Provide the [X, Y] coordinate of the cell's center where the given text is located.  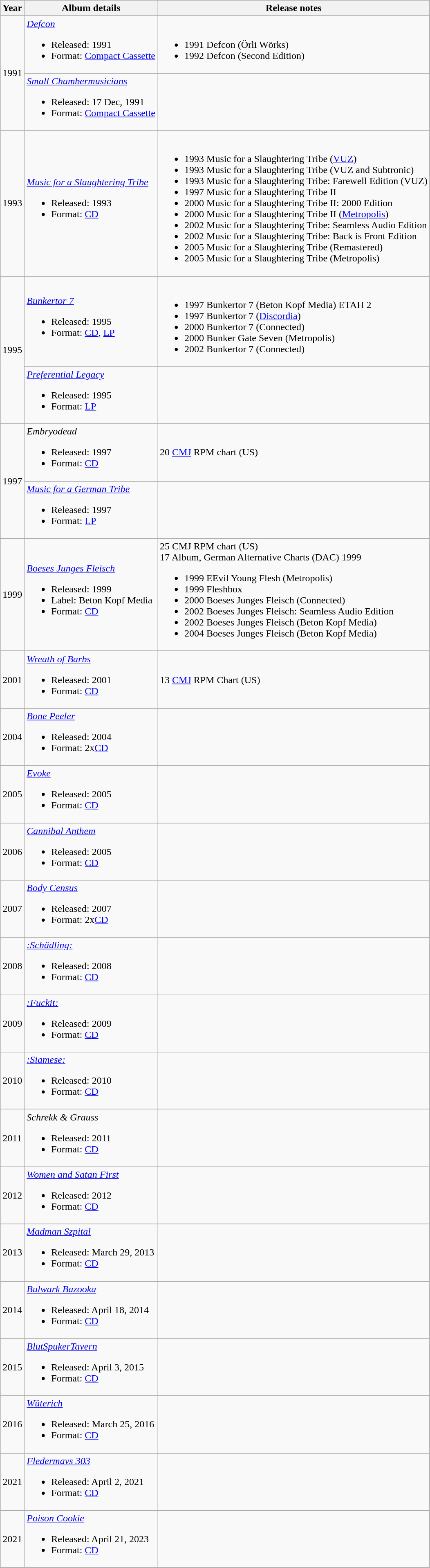
:Siamese:Released: 2010Format: CD [91, 1081]
1993 [12, 203]
2011 [12, 1138]
EvokeReleased: 2005Format: CD [91, 794]
2016 [12, 1424]
BlutSpukerTavernReleased: April 3, 2015 Format: CD [91, 1367]
1991 [12, 73]
Poison CookieReleased: April 21, 2023Format: CD [91, 1539]
2015 [12, 1367]
1997 [12, 481]
Boeses Junges FleischReleased: 1999Label: Beton Kopf MediaFormat: CD [91, 595]
1999 [12, 595]
Wreath of BarbsReleased: 2001Format: CD [91, 679]
2008 [12, 966]
Small ChambermusiciansReleased: 17 Dec, 1991Format: Compact Cassette [91, 102]
2006 [12, 852]
2010 [12, 1081]
Album details [91, 8]
Music for a Slaughtering TribeReleased: 1993Format: CD [91, 203]
2013 [12, 1253]
Fledermavs 303Released: April 2, 2021 Format: CD [91, 1482]
Women and Satan FirstReleased: 2012Format: CD [91, 1195]
Release notes [294, 8]
Music for a German TribeReleased: 1997Format: LP [91, 510]
2001 [12, 679]
EmbryodeadReleased: 1997Format: CD [91, 452]
2012 [12, 1195]
Body CensusReleased: 2007Format: 2xCD [91, 909]
DefconReleased: 1991Format: Compact Cassette [91, 45]
Schrekk & GraussReleased: 2011Format: CD [91, 1138]
1991 Defcon (Örli Wörks)1992 Defcon (Second Edition) [294, 45]
2014 [12, 1310]
Madman SzpitalReleased: March 29, 2013Format: CD [91, 1253]
2009 [12, 1024]
20 CMJ RPM chart (US) [294, 452]
Bunkertor 7Released: 1995Format: CD, LP [91, 322]
Cannibal AnthemReleased: 2005Format: CD [91, 852]
2005 [12, 794]
:Schädling:Released: 2008Format: CD [91, 966]
Year [12, 8]
WüterichReleased: March 25, 2016 Format: CD [91, 1424]
:Fuckit:Released: 2009Format: CD [91, 1024]
2004 [12, 737]
2007 [12, 909]
13 CMJ RPM Chart (US) [294, 679]
Preferential LegacyReleased: 1995Format: LP [91, 395]
1995 [12, 350]
Bulwark BazookaReleased: April 18, 2014Format: CD [91, 1310]
Bone PeelerReleased: 2004Format: 2xCD [91, 737]
